Detect which cell encompasses the target text, then output its [x, y] center coordinate. 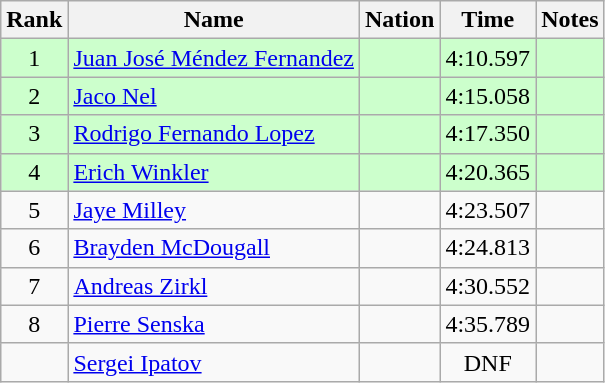
4:23.507 [488, 210]
Rank [34, 20]
Juan José Méndez Fernandez [214, 58]
6 [34, 248]
4:17.350 [488, 134]
Nation [399, 20]
Andreas Zirkl [214, 286]
8 [34, 324]
2 [34, 96]
Notes [570, 20]
Rodrigo Fernando Lopez [214, 134]
1 [34, 58]
3 [34, 134]
Time [488, 20]
4 [34, 172]
Name [214, 20]
Sergei Ipatov [214, 362]
7 [34, 286]
4:20.365 [488, 172]
Jaye Milley [214, 210]
Jaco Nel [214, 96]
5 [34, 210]
4:15.058 [488, 96]
4:30.552 [488, 286]
DNF [488, 362]
Erich Winkler [214, 172]
Brayden McDougall [214, 248]
4:35.789 [488, 324]
Pierre Senska [214, 324]
4:10.597 [488, 58]
4:24.813 [488, 248]
